Scan for the cell matching the given text and deliver its (x, y) coordinate at center. 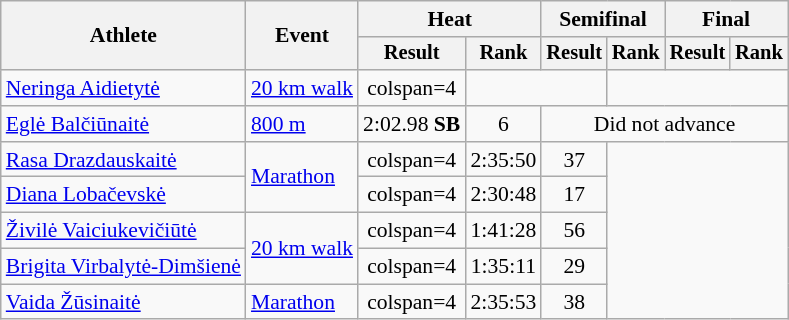
37 (574, 160)
1:35:11 (503, 267)
Did not advance (664, 124)
Heat (450, 19)
1:41:28 (503, 231)
17 (574, 195)
Athlete (124, 36)
Semifinal (602, 19)
56 (574, 231)
Brigita Virbalytė-Dimšienė (124, 267)
2:35:53 (503, 302)
Živilė Vaiciukevičiūtė (124, 231)
Event (302, 36)
Vaida Žūsinaitė (124, 302)
2:02.98 SB (412, 124)
29 (574, 267)
Diana Lobačevskė (124, 195)
Neringa Aidietytė (124, 88)
Final (726, 19)
Eglė Balčiūnaitė (124, 124)
Rasa Drazdauskaitė (124, 160)
38 (574, 302)
800 m (302, 124)
2:30:48 (503, 195)
6 (503, 124)
2:35:50 (503, 160)
